Extract the (X, Y) coordinate from the center of the cell holding the provided text.  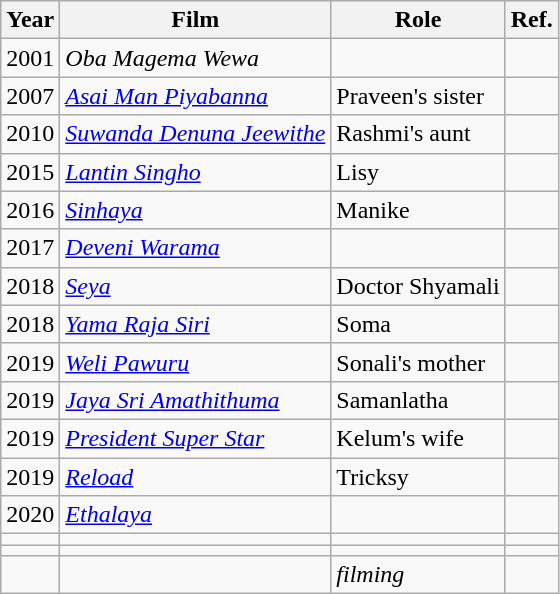
2017 (30, 248)
Kelum's wife (418, 438)
Seya (196, 286)
Film (196, 20)
Praveen's sister (418, 96)
2015 (30, 172)
Oba Magema Wewa (196, 58)
2001 (30, 58)
Asai Man Piyabanna (196, 96)
Ref. (532, 20)
2016 (30, 210)
Manike (418, 210)
2007 (30, 96)
Jaya Sri Amathithuma (196, 400)
Tricksy (418, 477)
Soma (418, 324)
Sinhaya (196, 210)
2010 (30, 134)
Rashmi's aunt (418, 134)
Lisy (418, 172)
Year (30, 20)
Role (418, 20)
Weli Pawuru (196, 362)
President Super Star (196, 438)
Lantin Singho (196, 172)
Ethalaya (196, 515)
Samanlatha (418, 400)
filming (418, 575)
Deveni Warama (196, 248)
Suwanda Denuna Jeewithe (196, 134)
Doctor Shyamali (418, 286)
Yama Raja Siri (196, 324)
Reload (196, 477)
2020 (30, 515)
Sonali's mother (418, 362)
